Return the (X, Y) coordinate for the center point of the cell that contains the specified text.  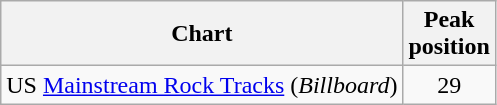
Chart (202, 34)
Peak position (449, 34)
29 (449, 85)
US Mainstream Rock Tracks (Billboard) (202, 85)
